Return (x, y) of the center of cell containing provided text 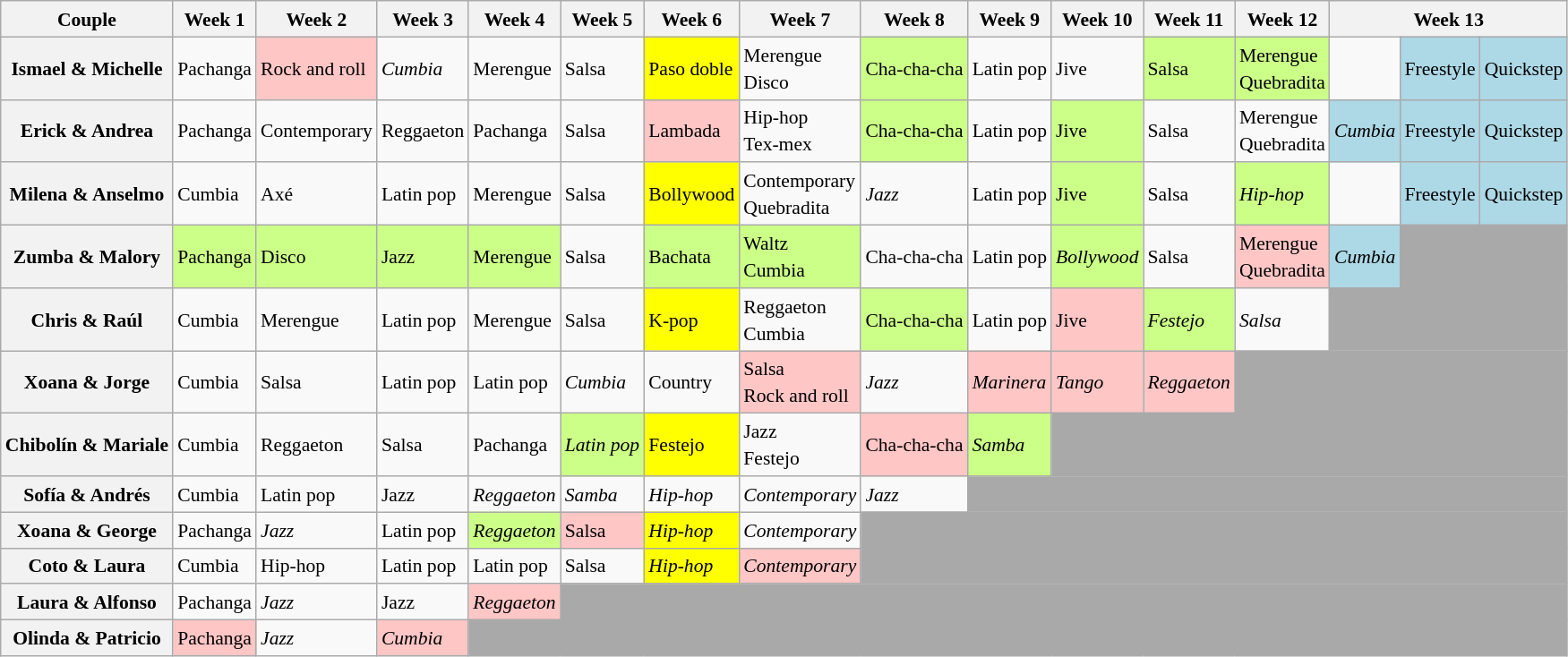
Week 10 (1097, 19)
Couple (87, 19)
Erick & Andrea (87, 131)
Week 9 (1010, 19)
Marinera (1010, 382)
Chris & Raúl (87, 320)
WaltzCumbia (800, 257)
Axé (317, 194)
JazzFestejo (800, 445)
Week 1 (215, 19)
Paso doble (691, 68)
Week 5 (602, 19)
Bachata (691, 257)
Week 13 (1449, 19)
K-pop (691, 320)
Week 6 (691, 19)
ContemporaryQuebradita (800, 194)
Sofía & Andrés (87, 494)
Xoana & George (87, 530)
Lambada (691, 131)
MerengueDisco (800, 68)
Week 2 (317, 19)
Milena & Anselmo (87, 194)
Coto & Laura (87, 566)
Zumba & Malory (87, 257)
Country (691, 382)
Chibolín & Mariale (87, 445)
Disco (317, 257)
Ismael & Michelle (87, 68)
Xoana & Jorge (87, 382)
Week 11 (1188, 19)
ReggaetonCumbia (800, 320)
Olinda & Patricio (87, 638)
Laura & Alfonso (87, 602)
Rock and roll (317, 68)
Tango (1097, 382)
Hip-hopTex-mex (800, 131)
Week 7 (800, 19)
Week 8 (913, 19)
Week 12 (1282, 19)
Week 4 (514, 19)
SalsaRock and roll (800, 382)
Week 3 (423, 19)
